Identify which cell holds the provided text, then report its [X, Y] central coordinate. 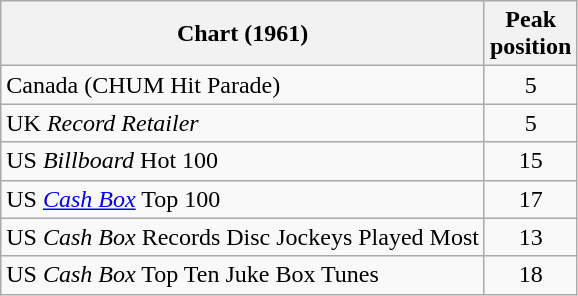
15 [530, 161]
US Cash Box Top Ten Juke Box Tunes [243, 275]
18 [530, 275]
Chart (1961) [243, 34]
US Billboard Hot 100 [243, 161]
US Cash Box Records Disc Jockeys Played Most [243, 237]
17 [530, 199]
UK Record Retailer [243, 123]
Peakposition [530, 34]
13 [530, 237]
US Cash Box Top 100 [243, 199]
Canada (CHUM Hit Parade) [243, 85]
